Output the [x, y] coordinate of the center of the cell containing the given text.  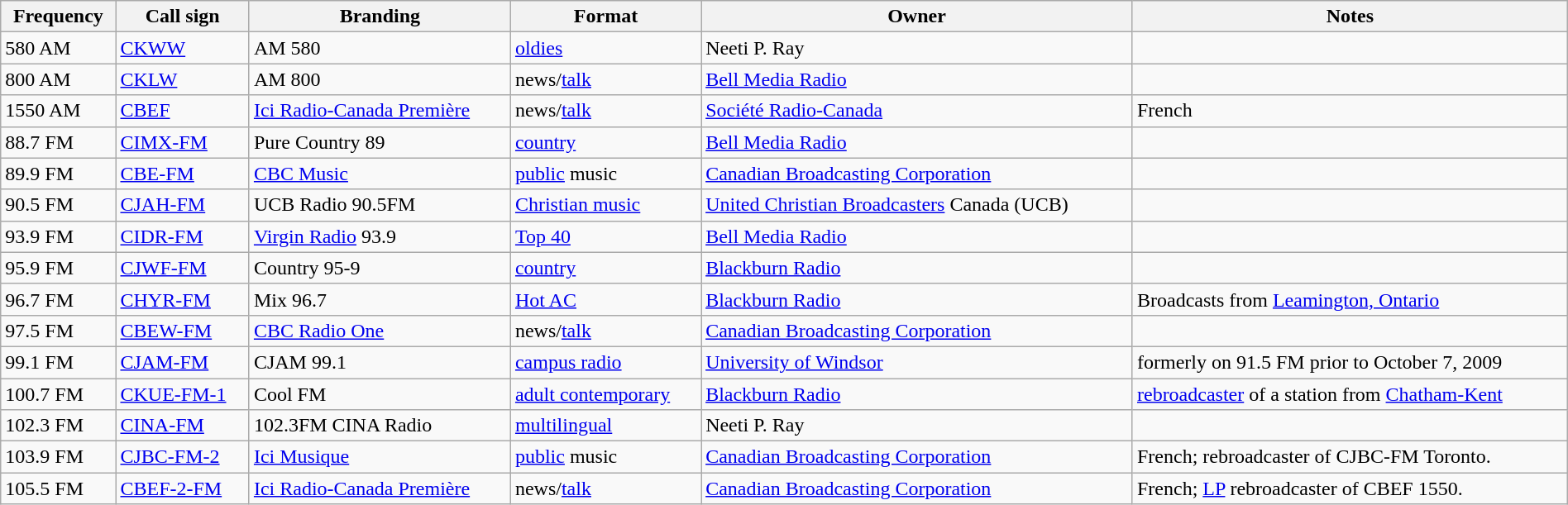
oldies [605, 48]
CKUE-FM-1 [182, 394]
Mix 96.7 [380, 299]
Ici Musique [380, 457]
105.5 FM [58, 488]
CJWF-FM [182, 268]
1550 AM [58, 111]
CBC Music [380, 174]
Notes [1350, 17]
99.1 FM [58, 362]
95.9 FM [58, 268]
96.7 FM [58, 299]
Broadcasts from Leamington, Ontario [1350, 299]
French; rebroadcaster of CJBC-FM Toronto. [1350, 457]
Pure Country 89 [380, 142]
French [1350, 111]
Cool FM [380, 394]
Société Radio-Canada [917, 111]
89.9 FM [58, 174]
Country 95-9 [380, 268]
Call sign [182, 17]
CJAM-FM [182, 362]
Christian music [605, 205]
CJAM 99.1 [380, 362]
University of Windsor [917, 362]
CIDR-FM [182, 236]
102.3FM CINA Radio [380, 426]
formerly on 91.5 FM prior to October 7, 2009 [1350, 362]
Hot AC [605, 299]
CBEW-FM [182, 331]
88.7 FM [58, 142]
Branding [380, 17]
Owner [917, 17]
800 AM [58, 79]
AM 580 [380, 48]
Top 40 [605, 236]
580 AM [58, 48]
CBEF-2-FM [182, 488]
103.9 FM [58, 457]
CKWW [182, 48]
Format [605, 17]
CHYR-FM [182, 299]
CJAH-FM [182, 205]
UCB Radio 90.5FM [380, 205]
CBE-FM [182, 174]
CBC Radio One [380, 331]
French; LP rebroadcaster of CBEF 1550. [1350, 488]
United Christian Broadcasters Canada (UCB) [917, 205]
100.7 FM [58, 394]
multilingual [605, 426]
AM 800 [380, 79]
rebroadcaster of a station from Chatham-Kent [1350, 394]
CBEF [182, 111]
Frequency [58, 17]
CIMX-FM [182, 142]
CKLW [182, 79]
93.9 FM [58, 236]
97.5 FM [58, 331]
CJBC-FM-2 [182, 457]
102.3 FM [58, 426]
Virgin Radio 93.9 [380, 236]
CINA-FM [182, 426]
campus radio [605, 362]
adult contemporary [605, 394]
90.5 FM [58, 205]
